Return [x, y] of the center of cell containing provided text 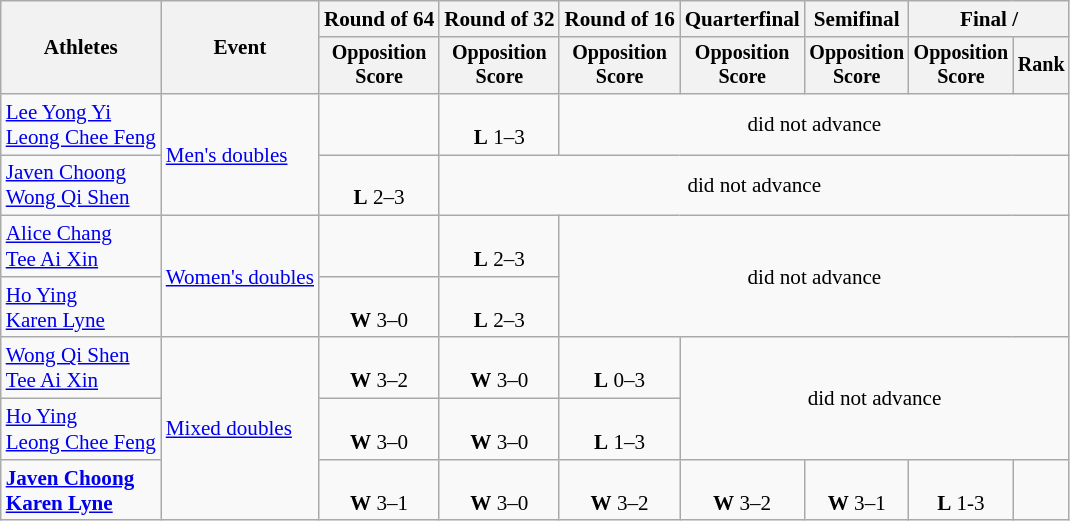
Javen ChoongWong Qi Shen [81, 186]
L 0–3 [619, 368]
Women's doubles [240, 277]
Event [240, 48]
Ho YingKaren Lyne [81, 308]
Lee Yong YiLeong Chee Feng [81, 124]
Alice ChangTee Ai Xin [81, 246]
Men's doubles [240, 155]
Semifinal [857, 18]
Final / [989, 18]
Athletes [81, 48]
Ho YingLeong Chee Feng [81, 428]
Javen ChoongKaren Lyne [81, 490]
Mixed doubles [240, 430]
Rank [1041, 65]
Round of 64 [379, 18]
Quarterfinal [742, 18]
L 1-3 [961, 490]
Round of 32 [499, 18]
Round of 16 [619, 18]
Wong Qi ShenTee Ai Xin [81, 368]
